Search for the cell housing the specified text and yield its [x, y] center coordinate. 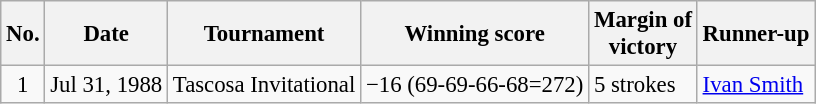
Runner-up [756, 34]
Margin ofvictory [644, 34]
No. [23, 34]
−16 (69-69-66-68=272) [475, 85]
Date [106, 34]
5 strokes [644, 85]
Tournament [264, 34]
Winning score [475, 34]
Jul 31, 1988 [106, 85]
Ivan Smith [756, 85]
1 [23, 85]
Tascosa Invitational [264, 85]
